Return the (X, Y) coordinate for the center point of the cell that contains the specified text.  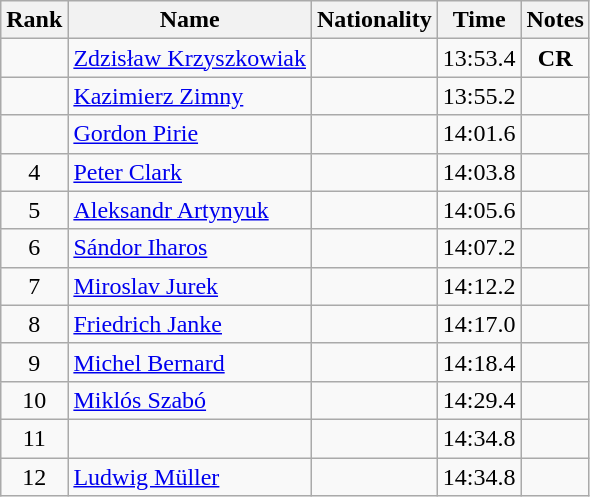
Rank (34, 20)
Name (190, 20)
Peter Clark (190, 172)
Friedrich Janke (190, 324)
8 (34, 324)
14:12.2 (479, 286)
Michel Bernard (190, 362)
4 (34, 172)
Time (479, 20)
Miroslav Jurek (190, 286)
14:17.0 (479, 324)
Notes (555, 20)
Gordon Pirie (190, 134)
13:53.4 (479, 58)
14:29.4 (479, 400)
Miklós Szabó (190, 400)
CR (555, 58)
14:05.6 (479, 210)
10 (34, 400)
Aleksandr Artynyuk (190, 210)
6 (34, 248)
14:18.4 (479, 362)
11 (34, 438)
14:01.6 (479, 134)
7 (34, 286)
Ludwig Müller (190, 477)
Nationality (375, 20)
9 (34, 362)
14:07.2 (479, 248)
Sándor Iharos (190, 248)
Kazimierz Zimny (190, 96)
14:03.8 (479, 172)
Zdzisław Krzyszkowiak (190, 58)
5 (34, 210)
13:55.2 (479, 96)
12 (34, 477)
